Find where the given text appears and provide that cell's center as [X, Y] coordinate. 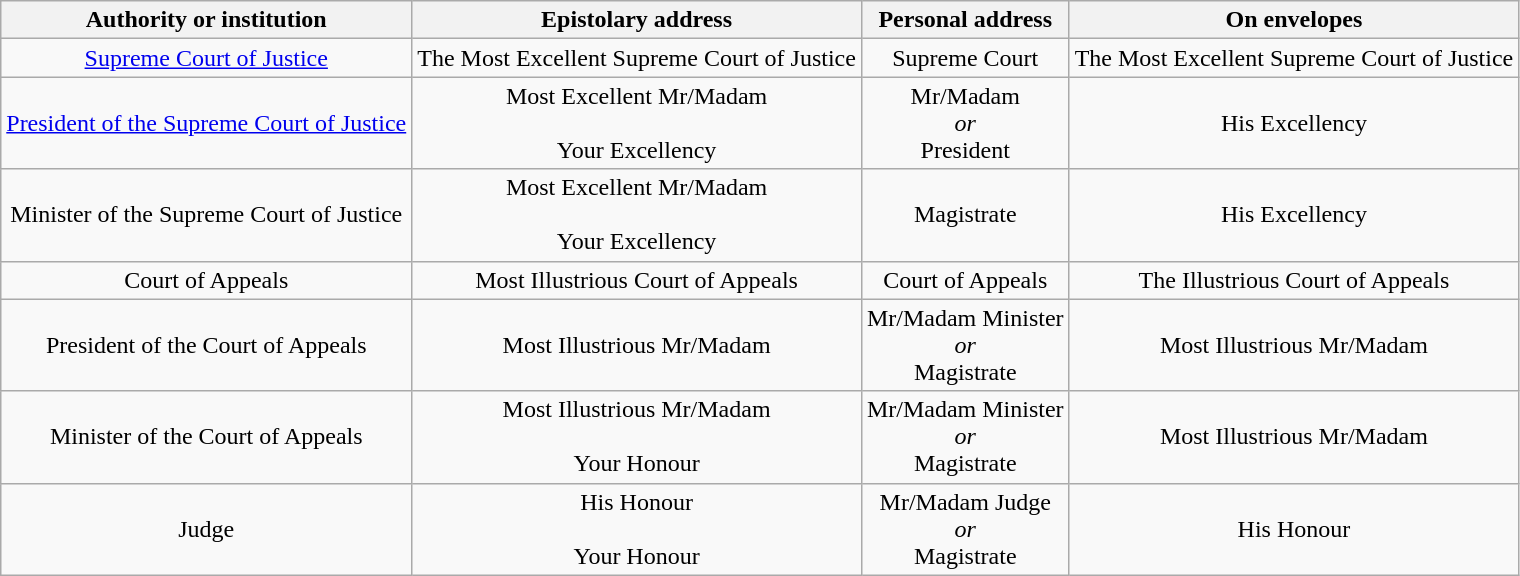
President of the Supreme Court of Justice [206, 123]
Judge [206, 529]
Personal address [965, 20]
His Honour [1294, 529]
Most Illustrious Mr/MadamYour Honour [637, 437]
On envelopes [1294, 20]
President of the Court of Appeals [206, 345]
His HonourYour Honour [637, 529]
Authority or institution [206, 20]
Magistrate [965, 215]
The Illustrious Court of Appeals [1294, 280]
Minister of the Supreme Court of Justice [206, 215]
Supreme Court of Justice [206, 58]
Epistolary address [637, 20]
Mr/Madam JudgeorMagistrate [965, 529]
Most Illustrious Court of Appeals [637, 280]
Mr/MadamorPresident [965, 123]
Minister of the Court of Appeals [206, 437]
Supreme Court [965, 58]
